For the text-containing cell, return its midpoint in [x, y] coordinate format. 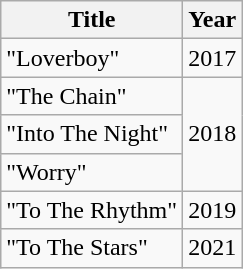
"To The Stars" [92, 248]
"Worry" [92, 172]
"To The Rhythm" [92, 210]
Title [92, 20]
Year [212, 20]
"The Chain" [92, 96]
2021 [212, 248]
"Into The Night" [92, 134]
2017 [212, 58]
"Loverboy" [92, 58]
2019 [212, 210]
2018 [212, 134]
